Return (x, y) of the center of cell containing provided text 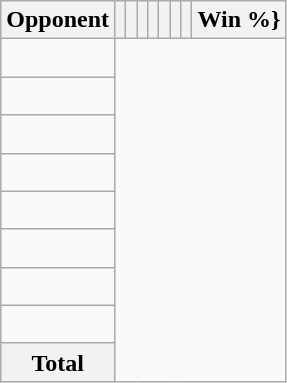
Win %} (239, 20)
Total (58, 362)
Opponent (58, 20)
